Extract the (X, Y) coordinate from the center of the cell holding the provided text.  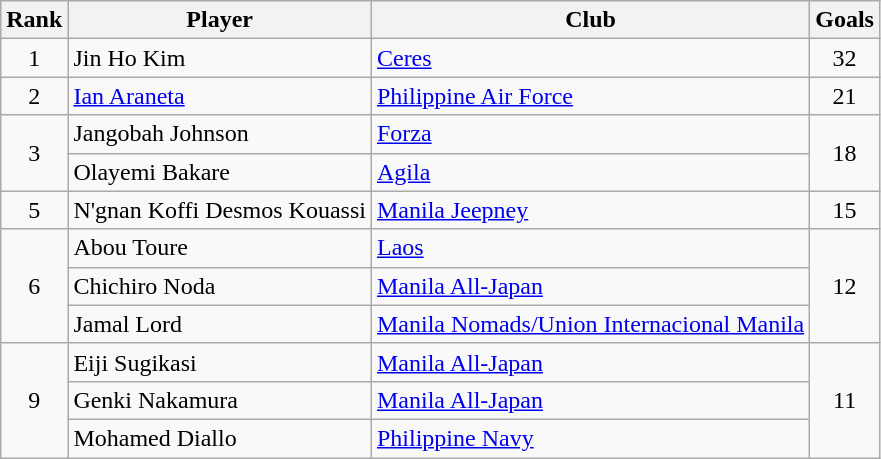
Jin Ho Kim (220, 58)
Eiji Sugikasi (220, 362)
Ceres (590, 58)
Jangobah Johnson (220, 134)
32 (845, 58)
Forza (590, 134)
Player (220, 20)
3 (34, 153)
Philippine Air Force (590, 96)
Mohamed Diallo (220, 438)
Agila (590, 172)
Manila Jeepney (590, 210)
12 (845, 286)
Olayemi Bakare (220, 172)
15 (845, 210)
6 (34, 286)
5 (34, 210)
N'gnan Koffi Desmos Kouassi (220, 210)
Chichiro Noda (220, 286)
Laos (590, 248)
Genki Nakamura (220, 400)
2 (34, 96)
9 (34, 400)
1 (34, 58)
Manila Nomads/Union Internacional Manila (590, 324)
Philippine Navy (590, 438)
Jamal Lord (220, 324)
Abou Toure (220, 248)
Rank (34, 20)
Ian Araneta (220, 96)
21 (845, 96)
Goals (845, 20)
11 (845, 400)
Club (590, 20)
18 (845, 153)
